From the cell containing the given text, extract its center point as [X, Y] coordinate. 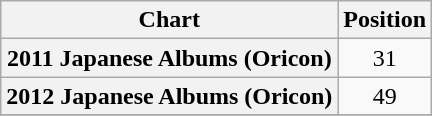
49 [385, 96]
2012 Japanese Albums (Oricon) [170, 96]
2011 Japanese Albums (Oricon) [170, 58]
Position [385, 20]
Chart [170, 20]
31 [385, 58]
